Locate the cell with the specified text and output its [X, Y] center coordinate. 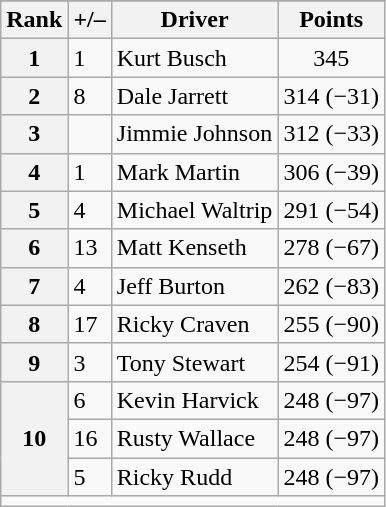
13 [90, 248]
17 [90, 324]
Jimmie Johnson [194, 134]
345 [332, 58]
Michael Waltrip [194, 210]
Rank [34, 20]
16 [90, 438]
Kevin Harvick [194, 400]
278 (−67) [332, 248]
Points [332, 20]
255 (−90) [332, 324]
+/– [90, 20]
10 [34, 438]
Driver [194, 20]
312 (−33) [332, 134]
Dale Jarrett [194, 96]
254 (−91) [332, 362]
Mark Martin [194, 172]
Matt Kenseth [194, 248]
Kurt Busch [194, 58]
262 (−83) [332, 286]
9 [34, 362]
306 (−39) [332, 172]
2 [34, 96]
291 (−54) [332, 210]
7 [34, 286]
314 (−31) [332, 96]
Ricky Craven [194, 324]
Tony Stewart [194, 362]
Rusty Wallace [194, 438]
Ricky Rudd [194, 477]
Jeff Burton [194, 286]
